Output the (x, y) coordinate of the center of the cell containing the given text.  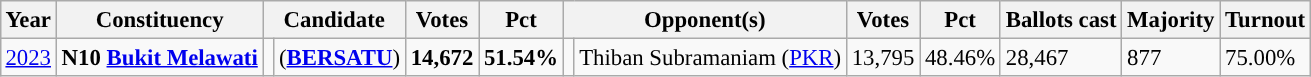
Ballots cast (1060, 20)
Thiban Subramaniam (PKR) (710, 57)
48.46% (960, 57)
Year (28, 20)
75.00% (1266, 57)
877 (1171, 57)
13,795 (882, 57)
14,672 (442, 57)
Opponent(s) (704, 20)
51.54% (522, 57)
Candidate (334, 20)
Turnout (1266, 20)
N10 Bukit Melawati (160, 57)
28,467 (1060, 57)
2023 (28, 57)
Constituency (160, 20)
Majority (1171, 20)
(BERSATU) (340, 57)
